Search for the cell housing the specified text and yield its (x, y) center coordinate. 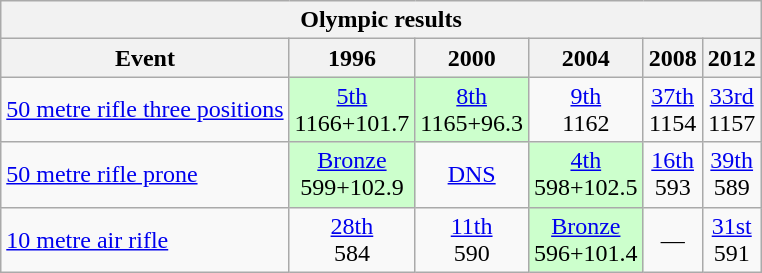
2008 (672, 58)
5th1166+101.7 (352, 110)
Bronze596+101.4 (586, 240)
9th1162 (586, 110)
1996 (352, 58)
39th589 (732, 174)
16th593 (672, 174)
31st591 (732, 240)
33rd1157 (732, 110)
28th584 (352, 240)
2000 (472, 58)
50 metre rifle three positions (145, 110)
Event (145, 58)
Olympic results (381, 20)
DNS (472, 174)
— (672, 240)
50 metre rifle prone (145, 174)
8th1165+96.3 (472, 110)
2004 (586, 58)
11th590 (472, 240)
Bronze599+102.9 (352, 174)
4th598+102.5 (586, 174)
2012 (732, 58)
37th1154 (672, 110)
10 metre air rifle (145, 240)
